Output the (x, y) coordinate of the center of the cell containing the given text.  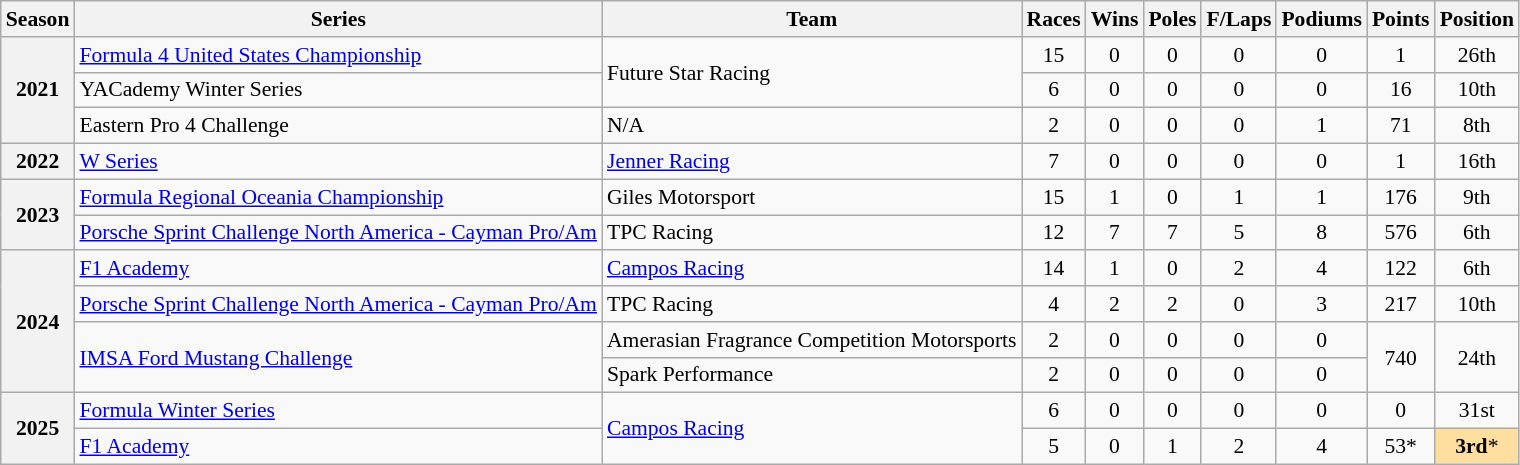
3 (1322, 304)
16th (1477, 162)
Wins (1115, 19)
Formula Regional Oceania Championship (338, 197)
3rd* (1477, 447)
Formula Winter Series (338, 411)
Spark Performance (812, 375)
Amerasian Fragrance Competition Motorsports (812, 340)
71 (1401, 126)
2024 (38, 322)
2023 (38, 214)
F/Laps (1238, 19)
24th (1477, 358)
576 (1401, 233)
Eastern Pro 4 Challenge (338, 126)
Points (1401, 19)
8th (1477, 126)
Formula 4 United States Championship (338, 55)
Poles (1172, 19)
2021 (38, 90)
Giles Motorsport (812, 197)
14 (1054, 269)
2022 (38, 162)
Series (338, 19)
Podiums (1322, 19)
122 (1401, 269)
9th (1477, 197)
Team (812, 19)
Jenner Racing (812, 162)
8 (1322, 233)
176 (1401, 197)
Races (1054, 19)
N/A (812, 126)
Future Star Racing (812, 72)
740 (1401, 358)
2025 (38, 428)
Season (38, 19)
53* (1401, 447)
16 (1401, 90)
Position (1477, 19)
26th (1477, 55)
217 (1401, 304)
W Series (338, 162)
YACademy Winter Series (338, 90)
IMSA Ford Mustang Challenge (338, 358)
31st (1477, 411)
12 (1054, 233)
